Scan for the cell matching the given text and deliver its (x, y) coordinate at center. 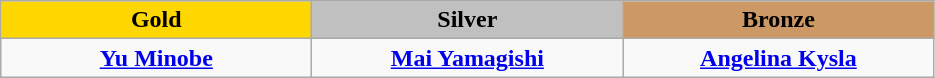
Mai Yamagishi (468, 58)
Silver (468, 20)
Angelina Kysla (778, 58)
Gold (156, 20)
Yu Minobe (156, 58)
Bronze (778, 20)
